Provide the (x, y) coordinate of the cell's center where the given text is located.  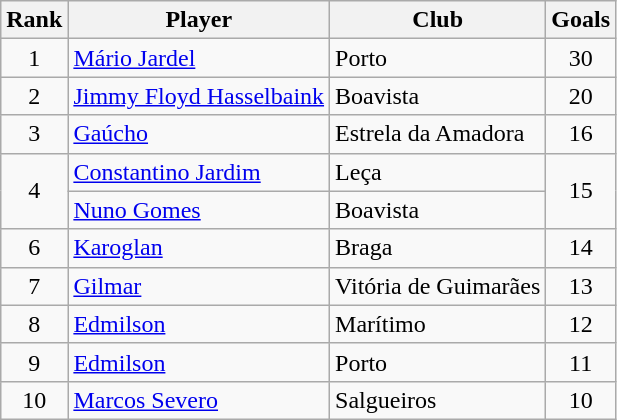
Estrela da Amadora (438, 134)
9 (34, 362)
20 (581, 96)
Goals (581, 20)
Jimmy Floyd Hasselbaink (199, 96)
4 (34, 191)
Marcos Severo (199, 400)
6 (34, 248)
14 (581, 248)
Karoglan (199, 248)
Nuno Gomes (199, 210)
Rank (34, 20)
Leça (438, 172)
8 (34, 324)
15 (581, 191)
30 (581, 58)
Mário Jardel (199, 58)
16 (581, 134)
Player (199, 20)
7 (34, 286)
Gaúcho (199, 134)
Salgueiros (438, 400)
Gilmar (199, 286)
Braga (438, 248)
Club (438, 20)
3 (34, 134)
Marítimo (438, 324)
2 (34, 96)
12 (581, 324)
Constantino Jardim (199, 172)
Vitória de Guimarães (438, 286)
13 (581, 286)
11 (581, 362)
1 (34, 58)
